Return (X, Y) of the center of cell containing provided text 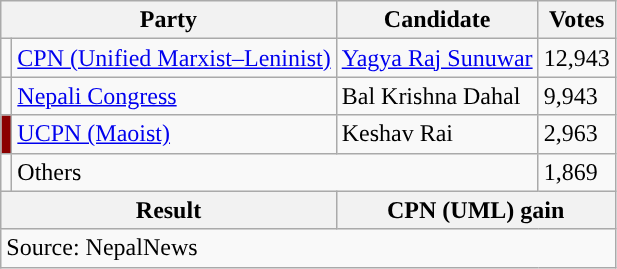
CPN (Unified Marxist–Leninist) (174, 58)
UCPN (Maoist) (174, 134)
Nepali Congress (174, 96)
CPN (UML) gain (476, 210)
12,943 (576, 58)
Candidate (437, 20)
Source: NepalNews (308, 248)
Yagya Raj Sunuwar (437, 58)
Others (275, 172)
9,943 (576, 96)
Result (168, 210)
Keshav Rai (437, 134)
Votes (576, 20)
Bal Krishna Dahal (437, 96)
2,963 (576, 134)
Party (168, 20)
1,869 (576, 172)
